Capture the cell that displays the provided text and extract its (x, y) central coordinate. 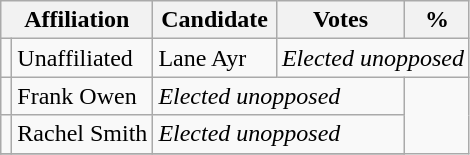
Affiliation (77, 20)
Votes (340, 20)
% (438, 20)
Unaffiliated (82, 58)
Lane Ayr (215, 58)
Rachel Smith (82, 134)
Frank Owen (82, 96)
Candidate (215, 20)
